Scan for the cell matching the given text and deliver its [x, y] coordinate at center. 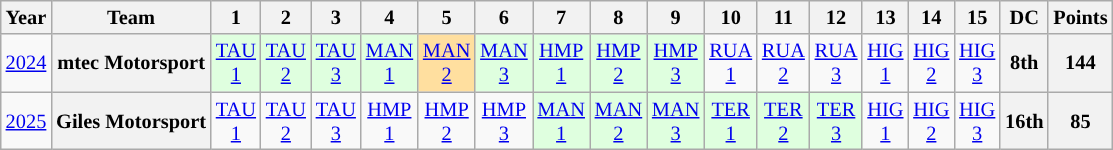
144 [1080, 63]
8th [1024, 63]
13 [885, 17]
TER1 [730, 121]
Team [131, 17]
TER3 [836, 121]
2024 [26, 63]
9 [676, 17]
RUA2 [784, 63]
2025 [26, 121]
12 [836, 17]
DC [1024, 17]
11 [784, 17]
5 [446, 17]
Giles Motorsport [131, 121]
8 [618, 17]
RUA3 [836, 63]
16th [1024, 121]
Year [26, 17]
RUA1 [730, 63]
85 [1080, 121]
10 [730, 17]
3 [336, 17]
6 [504, 17]
1 [236, 17]
15 [977, 17]
Points [1080, 17]
TER2 [784, 121]
14 [931, 17]
mtec Motorsport [131, 63]
2 [286, 17]
7 [562, 17]
4 [390, 17]
